Scan for the cell matching the given text and deliver its [X, Y] coordinate at center. 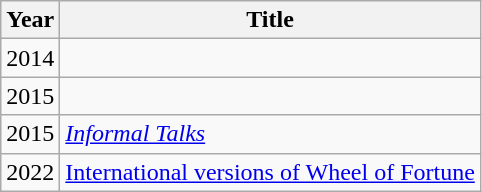
Title [270, 20]
International versions of Wheel of Fortune [270, 172]
Year [30, 20]
2022 [30, 172]
2014 [30, 58]
Informal Talks [270, 134]
